From the cell containing the given text, extract its center point as [X, Y] coordinate. 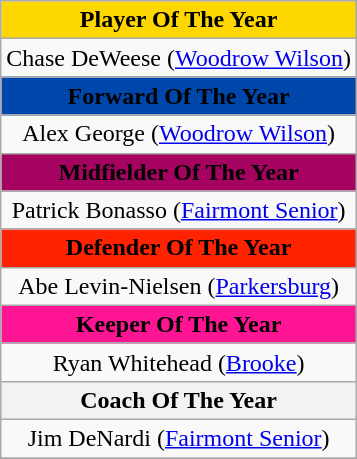
Alex George (Woodrow Wilson) [179, 134]
Jim DeNardi (Fairmont Senior) [179, 438]
Forward Of The Year [179, 96]
Chase DeWeese (Woodrow Wilson) [179, 58]
Midfielder Of The Year [179, 172]
Coach Of The Year [179, 400]
Ryan Whitehead (Brooke) [179, 362]
Player Of The Year [179, 20]
Patrick Bonasso (Fairmont Senior) [179, 210]
Defender Of The Year [179, 248]
Abe Levin-Nielsen (Parkersburg) [179, 286]
Keeper Of The Year [179, 324]
